Provide the (x, y) coordinate of the cell's center where the given text is located.  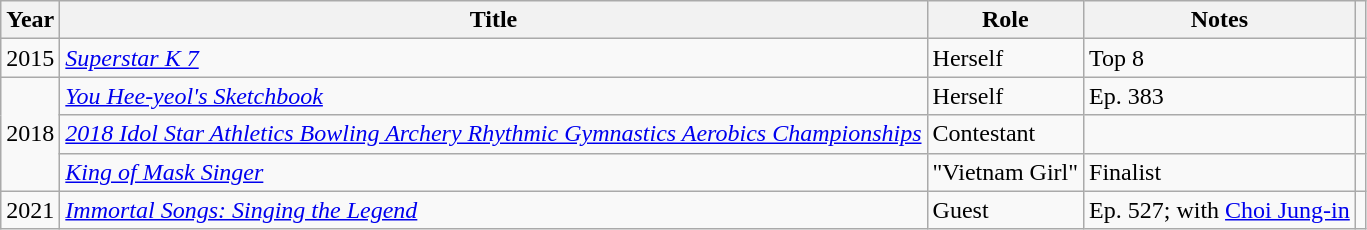
Title (494, 20)
"Vietnam Girl" (1006, 172)
2018 (30, 134)
2021 (30, 210)
2018 Idol Star Athletics Bowling Archery Rhythmic Gymnastics Aerobics Championships (494, 134)
Top 8 (1220, 58)
Immortal Songs: Singing the Legend (494, 210)
You Hee-yeol's Sketchbook (494, 96)
Guest (1006, 210)
Contestant (1006, 134)
Notes (1220, 20)
Superstar K 7 (494, 58)
Finalist (1220, 172)
Role (1006, 20)
King of Mask Singer (494, 172)
2015 (30, 58)
Ep. 383 (1220, 96)
Ep. 527; with Choi Jung-in (1220, 210)
Year (30, 20)
